Scan for the cell matching the given text and deliver its (x, y) coordinate at center. 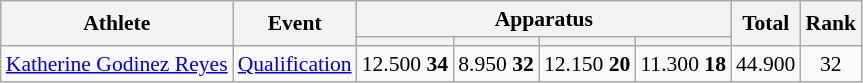
44.900 (766, 64)
Rank (830, 24)
Apparatus (544, 19)
32 (830, 64)
12.150 20 (587, 64)
12.500 34 (405, 64)
Event (295, 24)
Total (766, 24)
Qualification (295, 64)
11.300 18 (683, 64)
Katherine Godinez Reyes (117, 64)
8.950 32 (496, 64)
Athlete (117, 24)
